Capture the cell that displays the provided text and extract its [X, Y] central coordinate. 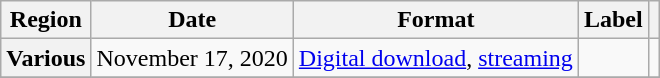
Digital download, streaming [436, 58]
Format [436, 20]
November 17, 2020 [192, 58]
Region [46, 20]
Label [613, 20]
Various [46, 58]
Date [192, 20]
